Extract the (X, Y) coordinate from the center of the cell holding the provided text.  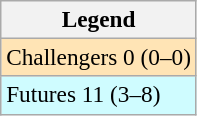
Challengers 0 (0–0) (99, 57)
Legend (99, 19)
Futures 11 (3–8) (99, 95)
